Extract the [x, y] coordinate from the center of the cell holding the provided text.  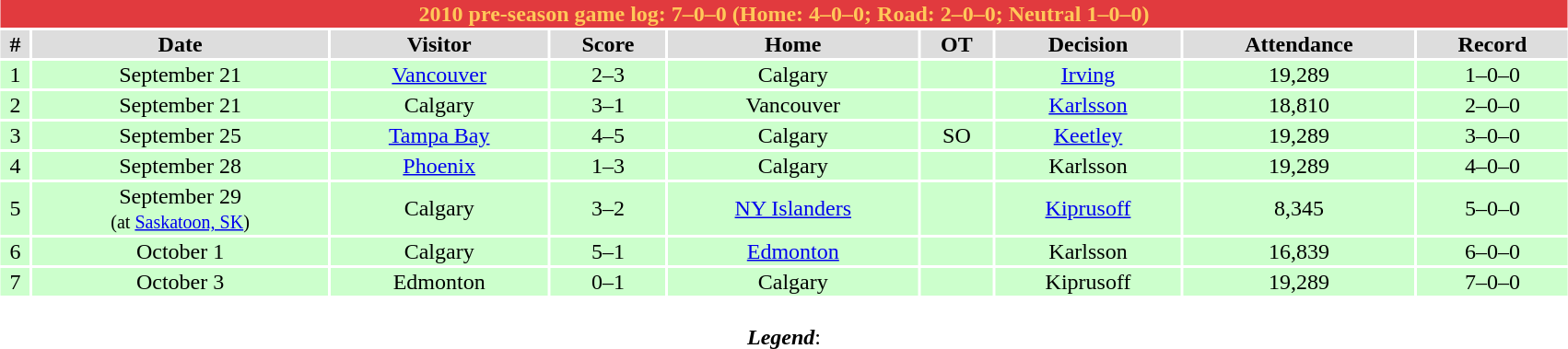
NY Islanders [793, 208]
7–0–0 [1492, 282]
2010 pre-season game log: 7–0–0 (Home: 4–0–0; Road: 2–0–0; Neutral 1–0–0) [784, 14]
1 [15, 75]
Visitor [439, 44]
5–1 [608, 251]
September 28 [181, 166]
OT [956, 44]
3–2 [608, 208]
Record [1492, 44]
3–0–0 [1492, 135]
4 [15, 166]
# [15, 44]
0–1 [608, 282]
2–3 [608, 75]
5 [15, 208]
Date [181, 44]
Decision [1088, 44]
SO [956, 135]
3 [15, 135]
Score [608, 44]
Home [793, 44]
4–0–0 [1492, 166]
6–0–0 [1492, 251]
5–0–0 [1492, 208]
October 1 [181, 251]
1–3 [608, 166]
8,345 [1299, 208]
Tampa Bay [439, 135]
16,839 [1299, 251]
September 25 [181, 135]
6 [15, 251]
Irving [1088, 75]
Keetley [1088, 135]
September 29(at Saskatoon, SK) [181, 208]
1–0–0 [1492, 75]
4–5 [608, 135]
18,810 [1299, 105]
7 [15, 282]
October 3 [181, 282]
2 [15, 105]
3–1 [608, 105]
Attendance [1299, 44]
2–0–0 [1492, 105]
Phoenix [439, 166]
